For the text-containing cell, return its midpoint in [x, y] coordinate format. 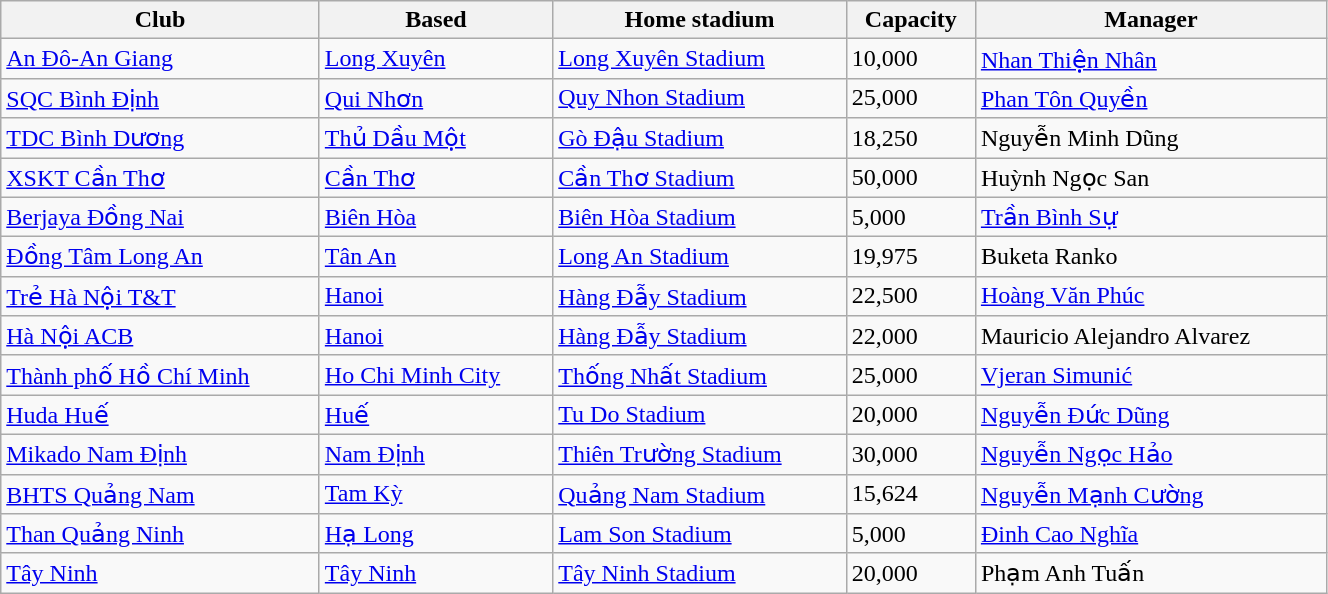
Manager [1150, 20]
Thành phố Hồ Chí Minh [160, 375]
Phan Tôn Quyền [1150, 98]
Nam Định [436, 454]
Biên Hòa Stadium [700, 217]
Thủ Dầu Một [436, 138]
Nguyễn Minh Dũng [1150, 138]
Thống Nhất Stadium [700, 375]
Than Quảng Ninh [160, 534]
Tu Do Stadium [700, 415]
Ho Chi Minh City [436, 375]
Based [436, 20]
Trần Bình Sự [1150, 217]
Nhan Thiện Nhân [1150, 59]
Capacity [910, 20]
Phạm Anh Tuấn [1150, 573]
Biên Hòa [436, 217]
Home stadium [700, 20]
Cần Thơ Stadium [700, 178]
Nguyễn Đức Dũng [1150, 415]
An Đô-An Giang [160, 59]
Quảng Nam Stadium [700, 494]
Mikado Nam Định [160, 454]
Buketa Ranko [1150, 257]
Quy Nhon Stadium [700, 98]
Hà Nội ACB [160, 336]
XSKT Cần Thơ [160, 178]
Huế [436, 415]
Huda Huế [160, 415]
15,624 [910, 494]
Tam Kỳ [436, 494]
Huỳnh Ngọc San [1150, 178]
22,000 [910, 336]
Thiên Trường Stadium [700, 454]
Hoàng Văn Phúc [1150, 296]
18,250 [910, 138]
Cần Thơ [436, 178]
50,000 [910, 178]
BHTS Quảng Nam [160, 494]
Mauricio Alejandro Alvarez [1150, 336]
Qui Nhơn [436, 98]
Nguyễn Mạnh Cường [1150, 494]
Đồng Tâm Long An [160, 257]
Tân An [436, 257]
Lam Son Stadium [700, 534]
Vjeran Simunić [1150, 375]
Long An Stadium [700, 257]
Hạ Long [436, 534]
Long Xuyên [436, 59]
Berjaya Đồng Nai [160, 217]
Nguyễn Ngọc Hảo [1150, 454]
Đinh Cao Nghĩa [1150, 534]
Tây Ninh Stadium [700, 573]
30,000 [910, 454]
TDC Bình Dương [160, 138]
Trẻ Hà Nội T&T [160, 296]
Gò Đậu Stadium [700, 138]
Long Xuyên Stadium [700, 59]
10,000 [910, 59]
SQC Bình Định [160, 98]
22,500 [910, 296]
19,975 [910, 257]
Club [160, 20]
